For the text-containing cell, return its midpoint in (x, y) coordinate format. 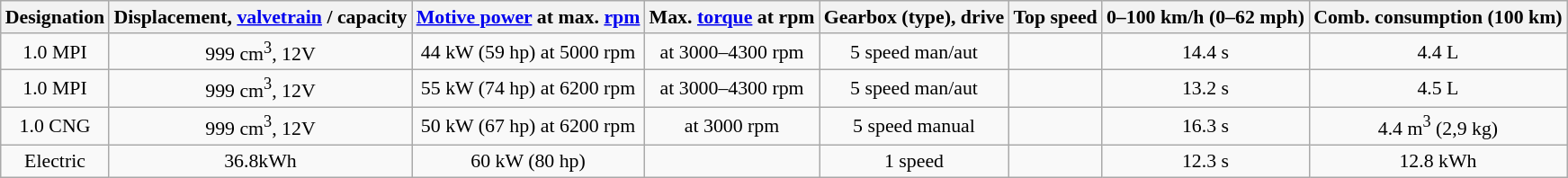
44 kW (59 hp) at 5000 rpm (529, 50)
16.3 s (1205, 126)
4.4 m3 (2,9 kg) (1438, 126)
Displacement, valvetrain / capacity (260, 16)
55 kW (74 hp) at 6200 rpm (529, 88)
4.5 L (1438, 88)
12.8 kWh (1438, 160)
1 speed (914, 160)
0–100 km/h (0–62 mph) (1205, 16)
60 kW (80 hp) (529, 160)
Gearbox (type), drive (914, 16)
Comb. consumption (100 km) (1438, 16)
50 kW (67 hp) at 6200 rpm (529, 126)
13.2 s (1205, 88)
1.0 CNG (56, 126)
4.4 L (1438, 50)
12.3 s (1205, 160)
at 3000 rpm (732, 126)
Designation (56, 16)
14.4 s (1205, 50)
Max. torque at rpm (732, 16)
5 speed manual (914, 126)
Motive power at max. rpm (529, 16)
Electric (56, 160)
Top speed (1054, 16)
36.8kWh (260, 160)
